Output the (X, Y) coordinate of the center of the cell containing the given text.  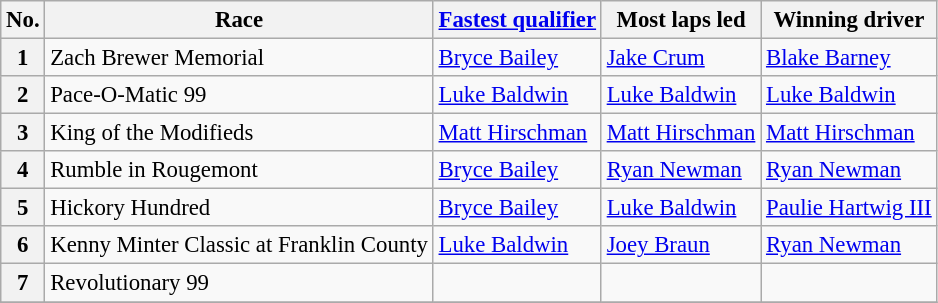
Race (239, 20)
4 (23, 170)
King of the Modifieds (239, 133)
Jake Crum (680, 58)
Revolutionary 99 (239, 283)
Joey Braun (680, 245)
3 (23, 133)
7 (23, 283)
Fastest qualifier (517, 20)
No. (23, 20)
Most laps led (680, 20)
Paulie Hartwig III (849, 208)
Pace-O-Matic 99 (239, 95)
Blake Barney (849, 58)
1 (23, 58)
Hickory Hundred (239, 208)
5 (23, 208)
Winning driver (849, 20)
6 (23, 245)
Rumble in Rougemont (239, 170)
Zach Brewer Memorial (239, 58)
2 (23, 95)
Kenny Minter Classic at Franklin County (239, 245)
